Find where the given text appears and provide that cell's center as (x, y) coordinate. 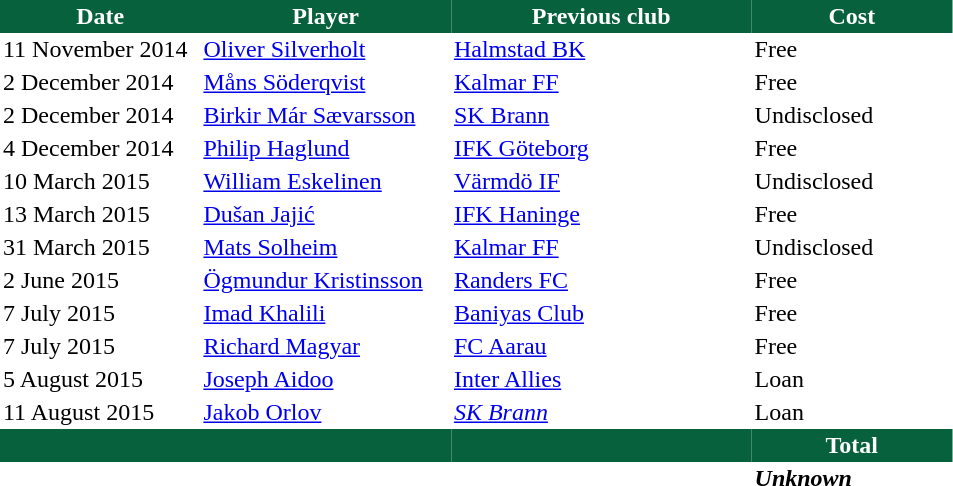
FC Aarau (602, 346)
Date (100, 16)
Cost (852, 16)
Ögmundur Kristinsson (326, 280)
31 March 2015 (100, 248)
Mats Solheim (326, 248)
Halmstad BK (602, 50)
Jakob Orlov (326, 412)
2 June 2015 (100, 280)
10 March 2015 (100, 182)
William Eskelinen (326, 182)
Imad Khalili (326, 314)
5 August 2015 (100, 380)
Richard Magyar (326, 346)
Oliver Silverholt (326, 50)
Baniyas Club (602, 314)
Joseph Aidoo (326, 380)
11 November 2014 (100, 50)
Måns Söderqvist (326, 82)
Birkir Már Sævarsson (326, 116)
Inter Allies (602, 380)
4 December 2014 (100, 148)
Philip Haglund (326, 148)
IFK Haninge (602, 214)
Värmdö IF (602, 182)
Previous club (602, 16)
11 August 2015 (100, 412)
Player (326, 16)
Randers FC (602, 280)
Total (852, 446)
Dušan Jajić (326, 214)
IFK Göteborg (602, 148)
13 March 2015 (100, 214)
